Search for the cell housing the specified text and yield its (x, y) center coordinate. 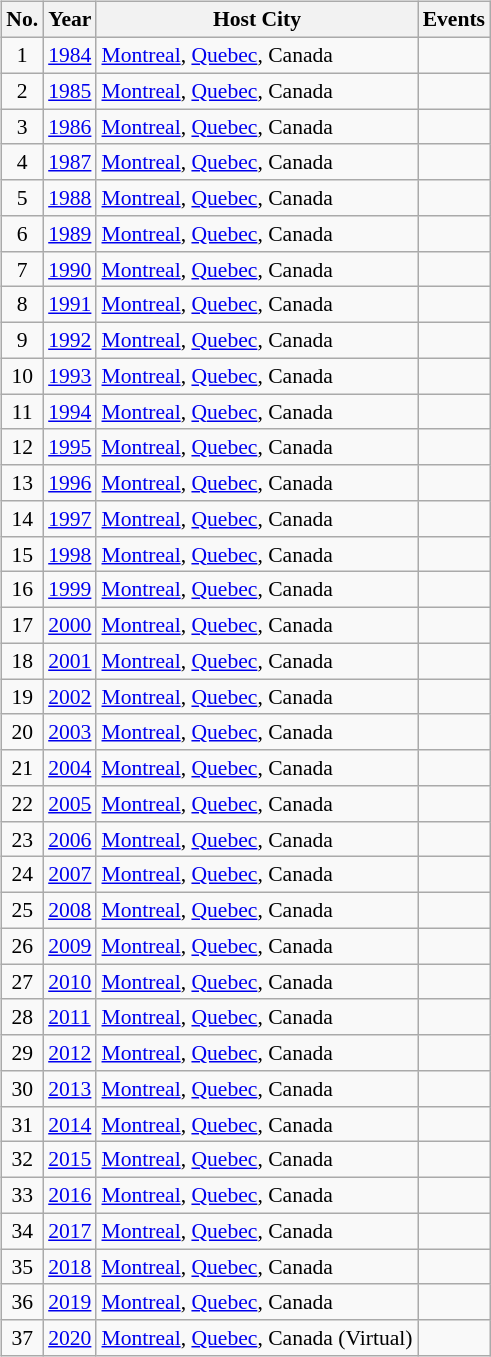
25 (22, 910)
1988 (70, 198)
12 (22, 447)
5 (22, 198)
2001 (70, 661)
2009 (70, 946)
2016 (70, 1195)
1984 (70, 55)
2020 (70, 1338)
2010 (70, 982)
1 (22, 55)
9 (22, 340)
2011 (70, 1017)
1993 (70, 376)
22 (22, 804)
4 (22, 162)
18 (22, 661)
2006 (70, 839)
20 (22, 732)
1989 (70, 234)
16 (22, 590)
1991 (70, 305)
Events (454, 20)
2012 (70, 1053)
23 (22, 839)
26 (22, 946)
1994 (70, 412)
27 (22, 982)
31 (22, 1124)
32 (22, 1160)
Year (70, 20)
2008 (70, 910)
35 (22, 1267)
2004 (70, 768)
2018 (70, 1267)
7 (22, 269)
10 (22, 376)
2002 (70, 697)
2013 (70, 1089)
1992 (70, 340)
24 (22, 875)
1995 (70, 447)
11 (22, 412)
2007 (70, 875)
21 (22, 768)
1997 (70, 519)
1996 (70, 483)
17 (22, 625)
2015 (70, 1160)
1999 (70, 590)
34 (22, 1231)
37 (22, 1338)
1986 (70, 127)
6 (22, 234)
1998 (70, 554)
29 (22, 1053)
No. (22, 20)
33 (22, 1195)
1987 (70, 162)
Montreal, Quebec, Canada (Virtual) (256, 1338)
19 (22, 697)
2005 (70, 804)
8 (22, 305)
2003 (70, 732)
Host City (256, 20)
2019 (70, 1302)
13 (22, 483)
15 (22, 554)
1985 (70, 91)
36 (22, 1302)
3 (22, 127)
2000 (70, 625)
2014 (70, 1124)
28 (22, 1017)
14 (22, 519)
2017 (70, 1231)
30 (22, 1089)
1990 (70, 269)
2 (22, 91)
